Extract the (X, Y) coordinate from the center of the cell holding the provided text.  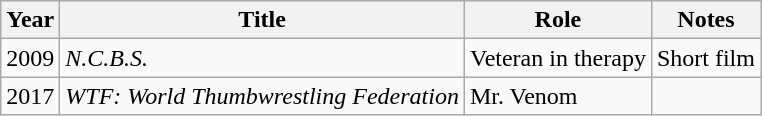
2017 (30, 96)
2009 (30, 58)
Mr. Venom (558, 96)
WTF: World Thumbwrestling Federation (262, 96)
Title (262, 20)
Veteran in therapy (558, 58)
Role (558, 20)
N.C.B.S. (262, 58)
Short film (706, 58)
Notes (706, 20)
Year (30, 20)
